Find where the given text appears and provide that cell's center as [X, Y] coordinate. 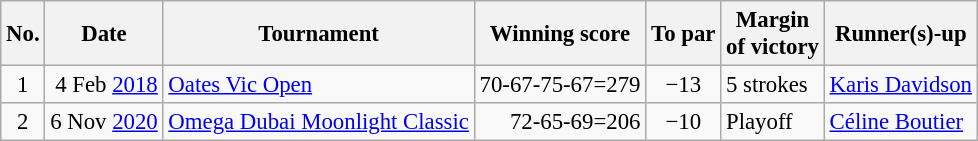
Karis Davidson [900, 85]
Oates Vic Open [318, 85]
No. [23, 34]
6 Nov 2020 [104, 122]
70-67-75-67=279 [560, 85]
Tournament [318, 34]
5 strokes [773, 85]
4 Feb 2018 [104, 85]
Playoff [773, 122]
Winning score [560, 34]
72-65-69=206 [560, 122]
Céline Boutier [900, 122]
Omega Dubai Moonlight Classic [318, 122]
−13 [684, 85]
2 [23, 122]
Date [104, 34]
−10 [684, 122]
Marginof victory [773, 34]
Runner(s)-up [900, 34]
To par [684, 34]
1 [23, 85]
